Provide the (x, y) coordinate of the cell's center where the given text is located.  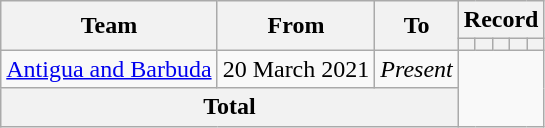
From (296, 26)
Total (230, 107)
20 March 2021 (296, 69)
Team (109, 26)
Record (501, 20)
To (416, 26)
Antigua and Barbuda (109, 69)
Present (416, 69)
